From the cell containing the given text, extract its center point as [x, y] coordinate. 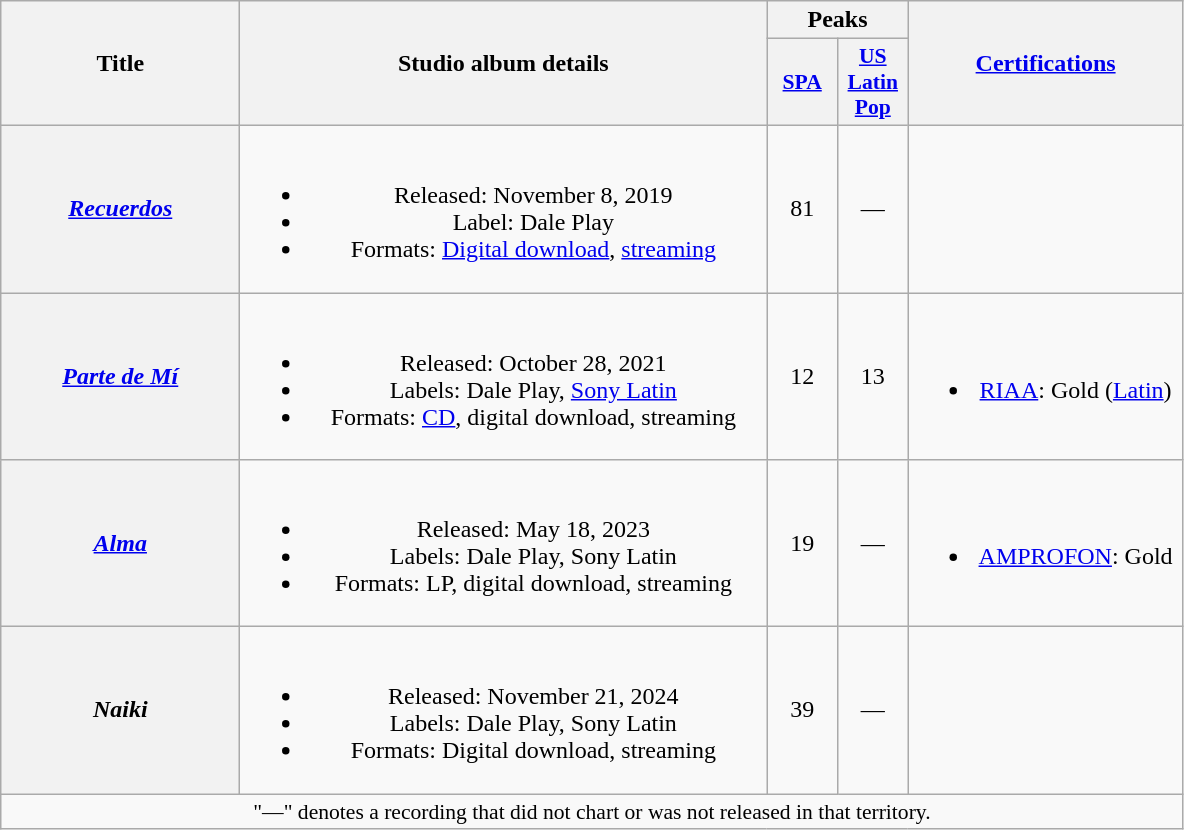
Peaks [838, 20]
Released: May 18, 2023Labels: Dale Play, Sony LatinFormats: LP, digital download, streaming [504, 544]
Naiki [120, 710]
Alma [120, 544]
12 [802, 376]
USLatinPop [872, 82]
19 [802, 544]
Released: November 8, 2019Label: Dale PlayFormats: Digital download, streaming [504, 208]
SPA [802, 82]
Studio album details [504, 64]
Released: October 28, 2021Labels: Dale Play, Sony LatinFormats: CD, digital download, streaming [504, 376]
81 [802, 208]
"—" denotes a recording that did not chart or was not released in that territory. [592, 812]
Certifications [1046, 64]
Recuerdos [120, 208]
Parte de Mí [120, 376]
RIAA: Gold (Latin) [1046, 376]
39 [802, 710]
Title [120, 64]
AMPROFON: Gold [1046, 544]
13 [872, 376]
Released: November 21, 2024Labels: Dale Play, Sony LatinFormats: Digital download, streaming [504, 710]
